Provide the [x, y] coordinate of the cell's center where the given text is located.  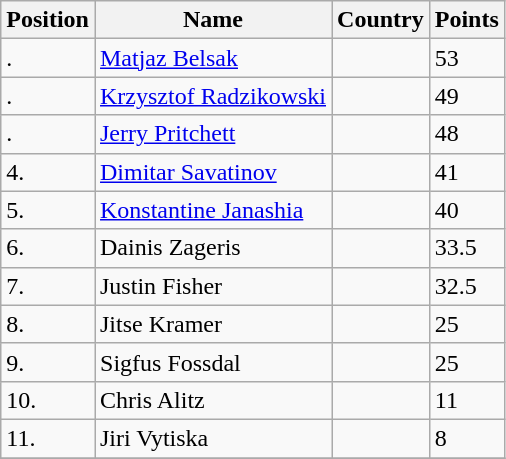
Name [212, 20]
Dimitar Savatinov [212, 172]
Country [381, 20]
Dainis Zageris [212, 248]
Jitse Kramer [212, 324]
Krzysztof Radzikowski [212, 96]
Points [466, 20]
Sigfus Fossdal [212, 362]
33.5 [466, 248]
32.5 [466, 286]
4. [48, 172]
5. [48, 210]
40 [466, 210]
Position [48, 20]
10. [48, 400]
49 [466, 96]
Jerry Pritchett [212, 134]
6. [48, 248]
11. [48, 438]
Matjaz Belsak [212, 58]
8 [466, 438]
Justin Fisher [212, 286]
Konstantine Janashia [212, 210]
11 [466, 400]
53 [466, 58]
48 [466, 134]
Chris Alitz [212, 400]
8. [48, 324]
7. [48, 286]
9. [48, 362]
Jiri Vytiska [212, 438]
41 [466, 172]
